Return (X, Y) of the center of cell containing provided text 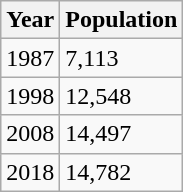
12,548 (122, 96)
1987 (30, 58)
14,497 (122, 134)
7,113 (122, 58)
Population (122, 20)
Year (30, 20)
2018 (30, 172)
1998 (30, 96)
2008 (30, 134)
14,782 (122, 172)
